Search for the cell housing the specified text and yield its (x, y) center coordinate. 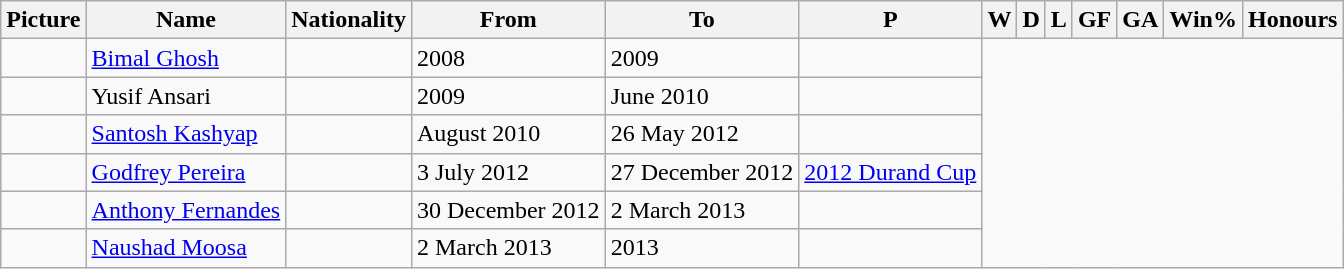
P (890, 20)
Bimal Ghosh (186, 58)
GA (1140, 20)
26 May 2012 (702, 134)
D (1031, 20)
2008 (508, 58)
Picture (44, 20)
Name (186, 20)
June 2010 (702, 96)
Honours (1292, 20)
Anthony Fernandes (186, 210)
2013 (702, 248)
Godfrey Pereira (186, 172)
Nationality (349, 20)
Santosh Kashyap (186, 134)
Yusif Ansari (186, 96)
GF (1094, 20)
Naushad Moosa (186, 248)
From (508, 20)
L (1058, 20)
August 2010 (508, 134)
30 December 2012 (508, 210)
27 December 2012 (702, 172)
3 July 2012 (508, 172)
To (702, 20)
2012 Durand Cup (890, 172)
W (1000, 20)
Win% (1204, 20)
